Output the [x, y] coordinate of the center of the cell containing the given text.  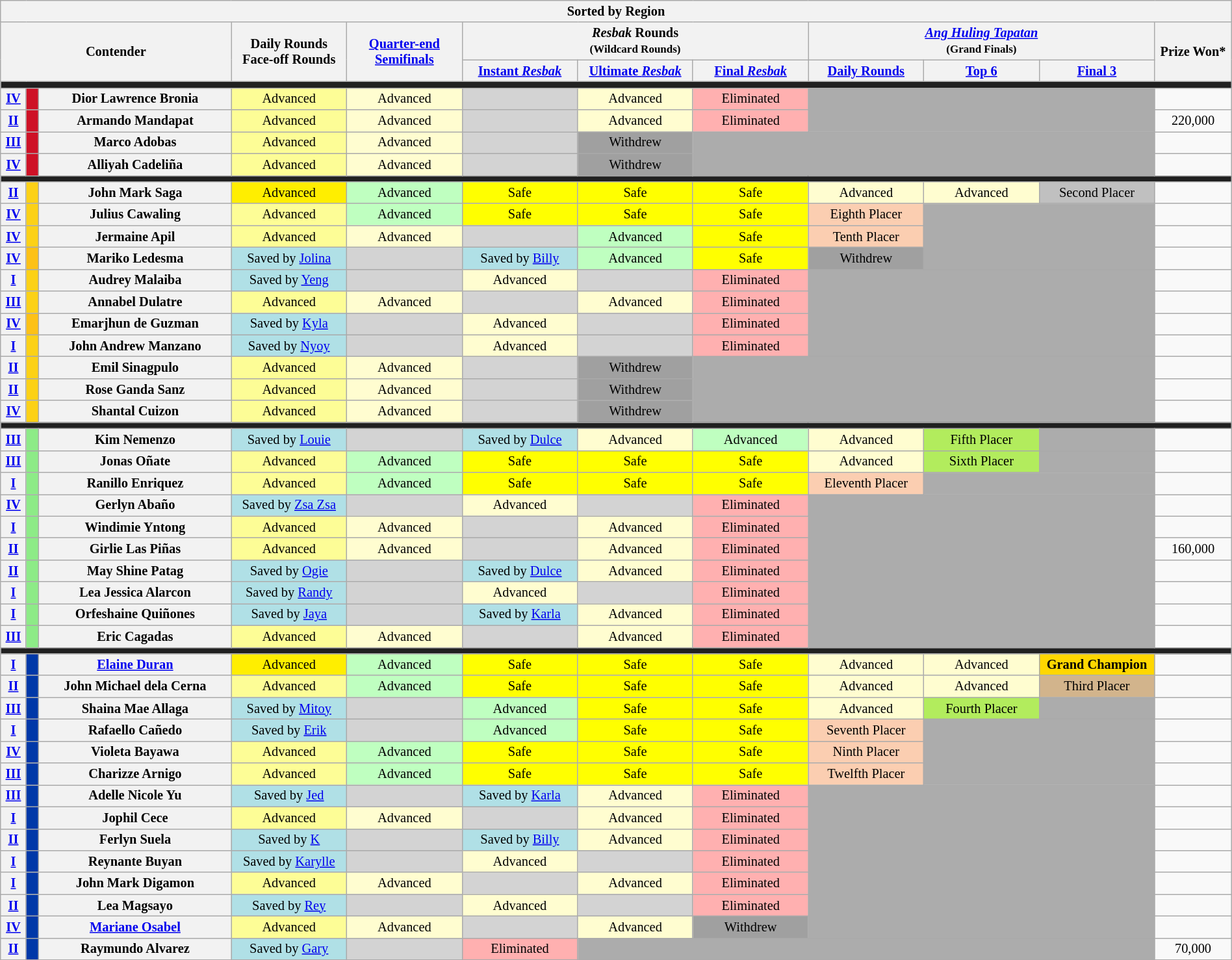
Kim Nemenzo [135, 439]
Violeta Bayawa [135, 752]
John Mark Digamon [135, 883]
John Mark Saga [135, 192]
Contender [116, 52]
John Andrew Manzano [135, 346]
Ultimate Resbak [635, 71]
Jonas Oñate [135, 461]
Top 6 [982, 71]
Ranillo Enriquez [135, 483]
Resbak Rounds(Wildcard Rounds) [635, 41]
Final 3 [1097, 71]
Lea Magsayo [135, 905]
Saved by Jed [289, 796]
Lea Jessica Alarcon [135, 593]
Third Placer [1097, 686]
Saved by Karylle [289, 861]
Reynante Buyan [135, 861]
Saved by Rey [289, 905]
Windimie Yntong [135, 527]
Saved by Nyoy [289, 346]
Saved by Randy [289, 593]
Eric Cagadas [135, 636]
Saved by Gary [289, 949]
Fifth Placer [982, 439]
Tenth Placer [866, 237]
Annabel Dulatre [135, 302]
Emil Sinagpulo [135, 367]
Elaine Duran [135, 664]
Raymundo Alvarez [135, 949]
Prize Won* [1193, 52]
Julius Cawaling [135, 214]
Dior Lawrence Bronia [135, 99]
Emarjhun de Guzman [135, 324]
Second Placer [1097, 192]
Rafaello Cañedo [135, 730]
Eighth Placer [866, 214]
Saved by Mitoy [289, 708]
Saved by Ogie [289, 571]
Shaina Mae Allaga [135, 708]
Ang Huling Tapatan(Grand Finals) [981, 41]
Charizze Arnigo [135, 774]
Final Resbak [751, 71]
Twelfth Placer [866, 774]
Daily Rounds [866, 71]
Ninth Placer [866, 752]
May Shine Patag [135, 571]
Marco Adobas [135, 142]
Saved by Jaya [289, 614]
Sorted by Region [616, 11]
Audrey Malaiba [135, 280]
Sixth Placer [982, 461]
Girlie Las Piñas [135, 549]
Eleventh Placer [866, 483]
160,000 [1193, 549]
Grand Champion [1097, 664]
Saved by Jolina [289, 258]
Rose Ganda Sanz [135, 389]
Seventh Placer [866, 730]
Saved by Louie [289, 439]
Shantal Cuizon [135, 411]
Quarter-end Semifinals [405, 52]
Orfeshaine Quiñones [135, 614]
Alliyah Cadeliña [135, 164]
70,000 [1193, 949]
Fourth Placer [982, 708]
Daily RoundsFace-off Rounds [289, 52]
Saved by Yeng [289, 280]
Adelle Nicole Yu [135, 796]
Saved by Kyla [289, 324]
Jermaine Apil [135, 237]
Ferlyn Suela [135, 840]
Saved by Erik [289, 730]
Instant Resbak [520, 71]
220,000 [1193, 121]
Saved by Zsa Zsa [289, 505]
John Michael dela Cerna [135, 686]
Gerlyn Abaño [135, 505]
Armando Mandapat [135, 121]
Mariko Ledesma [135, 258]
Mariane Osabel [135, 927]
Saved by K [289, 840]
Jophil Cece [135, 818]
